Locate the cell with the specified text and output its [x, y] center coordinate. 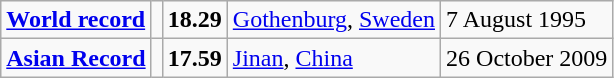
World record [76, 20]
7 August 1995 [527, 20]
Asian Record [76, 58]
17.59 [194, 58]
26 October 2009 [527, 58]
Jinan, China [334, 58]
Gothenburg, Sweden [334, 20]
18.29 [194, 20]
